Search for the cell housing the specified text and yield its [x, y] center coordinate. 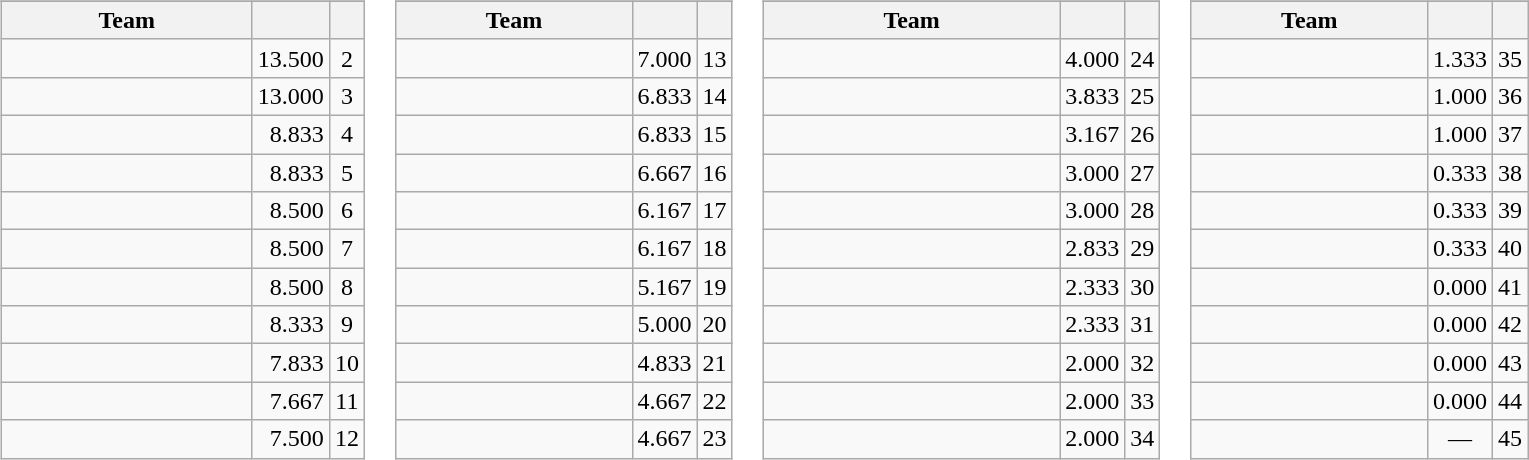
7.500 [290, 439]
33 [1142, 401]
10 [346, 363]
7.667 [290, 401]
30 [1142, 287]
42 [1510, 325]
23 [714, 439]
17 [714, 211]
36 [1510, 96]
3 [346, 96]
43 [1510, 363]
22 [714, 401]
— [1460, 439]
4 [346, 134]
14 [714, 96]
34 [1142, 439]
11 [346, 401]
35 [1510, 58]
6.667 [664, 173]
41 [1510, 287]
4.833 [664, 363]
28 [1142, 211]
4.000 [1092, 58]
31 [1142, 325]
13.000 [290, 96]
7.833 [290, 363]
26 [1142, 134]
2.833 [1092, 249]
2 [346, 58]
16 [714, 173]
32 [1142, 363]
8.333 [290, 325]
21 [714, 363]
45 [1510, 439]
3.833 [1092, 96]
38 [1510, 173]
37 [1510, 134]
5.000 [664, 325]
15 [714, 134]
3.167 [1092, 134]
5 [346, 173]
20 [714, 325]
6 [346, 211]
7 [346, 249]
13 [714, 58]
7.000 [664, 58]
25 [1142, 96]
8 [346, 287]
39 [1510, 211]
18 [714, 249]
5.167 [664, 287]
40 [1510, 249]
44 [1510, 401]
13.500 [290, 58]
1.333 [1460, 58]
29 [1142, 249]
27 [1142, 173]
9 [346, 325]
12 [346, 439]
24 [1142, 58]
19 [714, 287]
